Search for the cell housing the specified text and yield its (x, y) center coordinate. 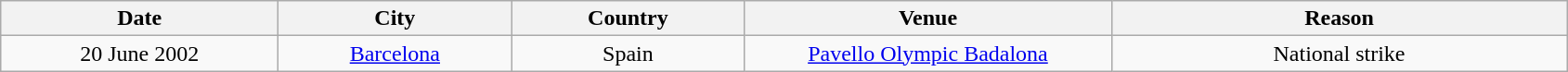
National strike (1339, 54)
Barcelona (395, 54)
Country (628, 18)
City (395, 18)
Pavello Olympic Badalona (928, 54)
Date (139, 18)
Spain (628, 54)
Venue (928, 18)
Reason (1339, 18)
20 June 2002 (139, 54)
